Find where the given text appears and provide that cell's center as (x, y) coordinate. 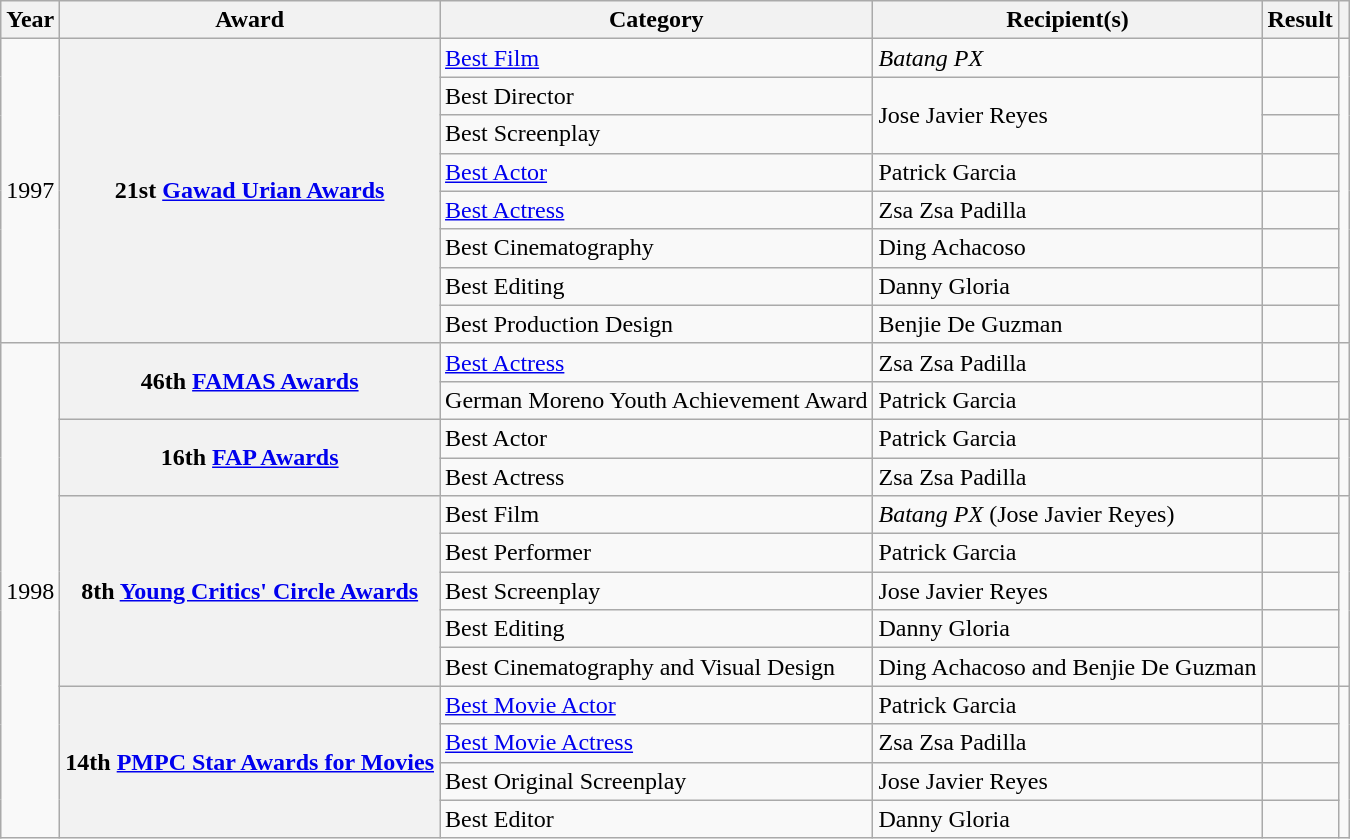
Best Original Screenplay (656, 781)
Result (1300, 20)
Year (30, 20)
Best Cinematography (656, 248)
Best Editor (656, 819)
Best Movie Actor (656, 705)
16th FAP Awards (250, 457)
Ding Achacoso (1068, 248)
Best Cinematography and Visual Design (656, 667)
1997 (30, 191)
Batang PX (Jose Javier Reyes) (1068, 515)
Batang PX (1068, 58)
14th PMPC Star Awards for Movies (250, 762)
German Moreno Youth Achievement Award (656, 400)
Award (250, 20)
Best Movie Actress (656, 743)
1998 (30, 590)
8th Young Critics' Circle Awards (250, 591)
Category (656, 20)
Best Production Design (656, 324)
Recipient(s) (1068, 20)
46th FAMAS Awards (250, 381)
Best Performer (656, 553)
Benjie De Guzman (1068, 324)
Best Director (656, 96)
21st Gawad Urian Awards (250, 191)
Ding Achacoso and Benjie De Guzman (1068, 667)
